From the cell containing the given text, extract its center point as (x, y) coordinate. 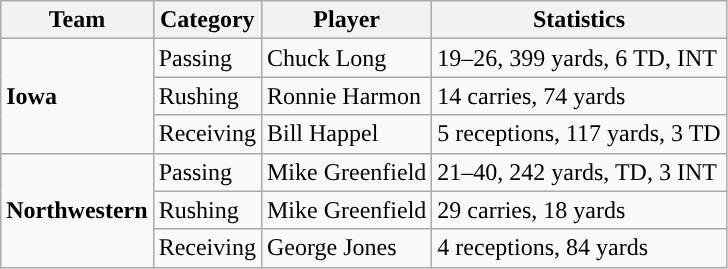
21–40, 242 yards, TD, 3 INT (579, 172)
Bill Happel (346, 134)
14 carries, 74 yards (579, 96)
Player (346, 20)
5 receptions, 117 yards, 3 TD (579, 134)
Statistics (579, 20)
Ronnie Harmon (346, 96)
Chuck Long (346, 58)
29 carries, 18 yards (579, 210)
19–26, 399 yards, 6 TD, INT (579, 58)
Team (77, 20)
Northwestern (77, 210)
4 receptions, 84 yards (579, 248)
Iowa (77, 96)
George Jones (346, 248)
Category (207, 20)
